Find where the given text appears and provide that cell's center as (x, y) coordinate. 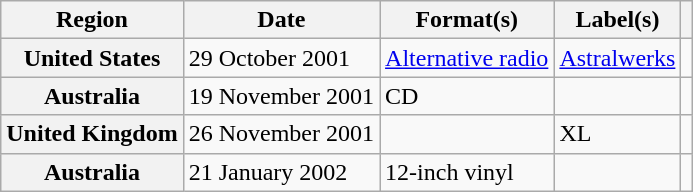
26 November 2001 (281, 134)
United Kingdom (92, 134)
Format(s) (467, 20)
XL (618, 134)
Region (92, 20)
21 January 2002 (281, 172)
29 October 2001 (281, 58)
CD (467, 96)
Astralwerks (618, 58)
12-inch vinyl (467, 172)
Date (281, 20)
Label(s) (618, 20)
19 November 2001 (281, 96)
United States (92, 58)
Alternative radio (467, 58)
